Provide the [X, Y] coordinate of the cell's center where the given text is located.  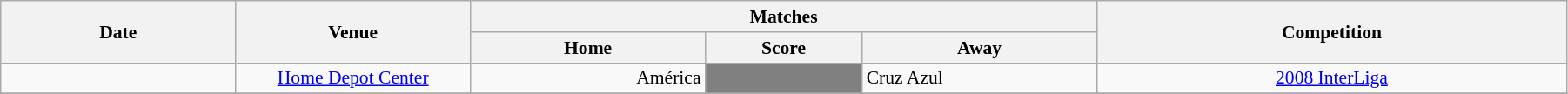
Cruz Azul [980, 78]
América [588, 78]
Competition [1332, 31]
Matches [784, 17]
Home [588, 48]
Home Depot Center [353, 78]
Venue [353, 31]
Date [118, 31]
Away [980, 48]
2008 InterLiga [1332, 78]
Score [784, 48]
